Output the [X, Y] coordinate of the center of the cell containing the given text.  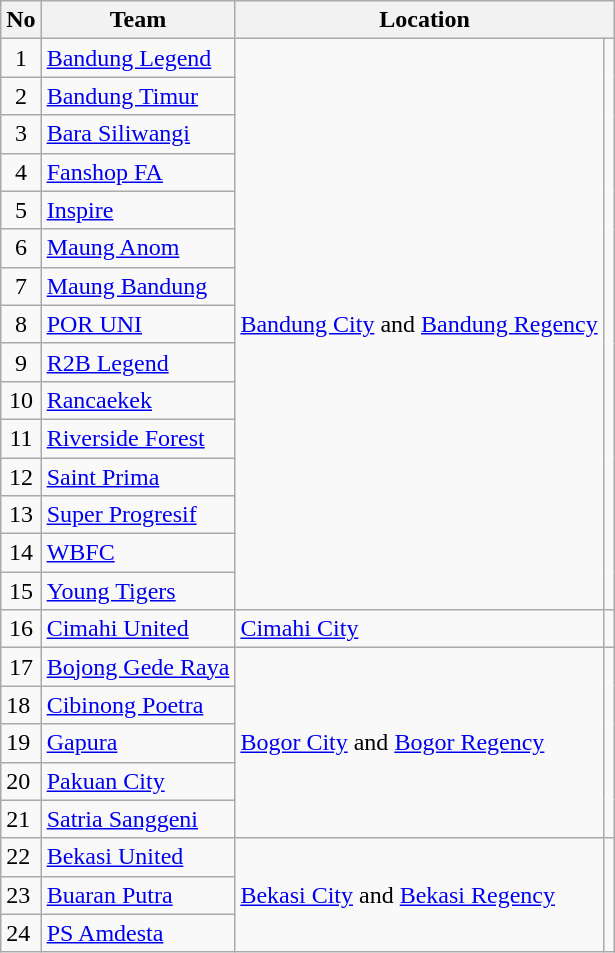
15 [21, 591]
3 [21, 134]
Location [424, 20]
11 [21, 438]
R2B Legend [138, 362]
Bekasi United [138, 857]
Cibinong Poetra [138, 705]
7 [21, 286]
Bara Siliwangi [138, 134]
21 [21, 819]
24 [21, 933]
Buaran Putra [138, 895]
Gapura [138, 743]
5 [21, 210]
Young Tigers [138, 591]
Pakuan City [138, 781]
Bandung City and Bandung Regency [419, 324]
18 [21, 705]
8 [21, 324]
Team [138, 20]
Rancaekek [138, 400]
6 [21, 248]
Fanshop FA [138, 172]
Satria Sanggeni [138, 819]
No [21, 20]
Bogor City and Bogor Regency [419, 743]
Maung Anom [138, 248]
13 [21, 515]
16 [21, 629]
Cimahi City [419, 629]
POR UNI [138, 324]
Bandung Legend [138, 58]
2 [21, 96]
Bekasi City and Bekasi Regency [419, 895]
10 [21, 400]
Bandung Timur [138, 96]
1 [21, 58]
4 [21, 172]
9 [21, 362]
WBFC [138, 553]
Riverside Forest [138, 438]
22 [21, 857]
Inspire [138, 210]
Bojong Gede Raya [138, 667]
17 [21, 667]
23 [21, 895]
Super Progresif [138, 515]
12 [21, 477]
14 [21, 553]
Saint Prima [138, 477]
Maung Bandung [138, 286]
20 [21, 781]
Cimahi United [138, 629]
19 [21, 743]
PS Amdesta [138, 933]
